Search for the cell housing the specified text and yield its (X, Y) center coordinate. 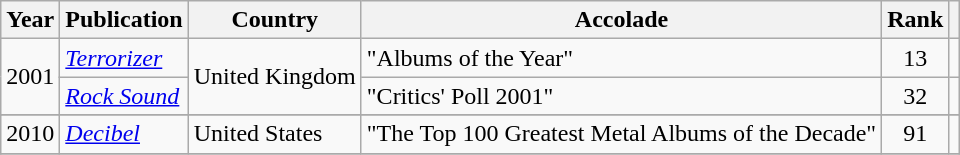
91 (916, 134)
32 (916, 96)
"Critics' Poll 2001" (621, 96)
Decibel (124, 134)
2010 (30, 134)
Year (30, 20)
"The Top 100 Greatest Metal Albums of the Decade" (621, 134)
Country (274, 20)
2001 (30, 77)
Rank (916, 20)
Terrorizer (124, 58)
United States (274, 134)
United Kingdom (274, 77)
13 (916, 58)
"Albums of the Year" (621, 58)
Publication (124, 20)
Accolade (621, 20)
Rock Sound (124, 96)
